Detect which cell encompasses the target text, then output its (X, Y) center coordinate. 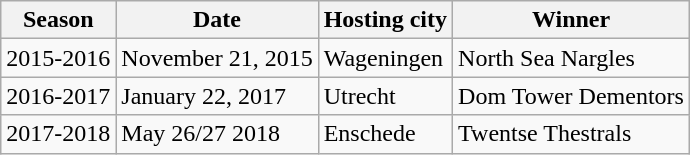
Utrecht (385, 96)
November 21, 2015 (217, 58)
Date (217, 20)
2017-2018 (58, 134)
2015-2016 (58, 58)
Winner (572, 20)
Enschede (385, 134)
Dom Tower Dementors (572, 96)
Twentse Thestrals (572, 134)
Hosting city (385, 20)
2016-2017 (58, 96)
January 22, 2017 (217, 96)
Wageningen (385, 58)
Season (58, 20)
North Sea Nargles (572, 58)
May 26/27 2018 (217, 134)
